Scan for the cell matching the given text and deliver its [X, Y] coordinate at center. 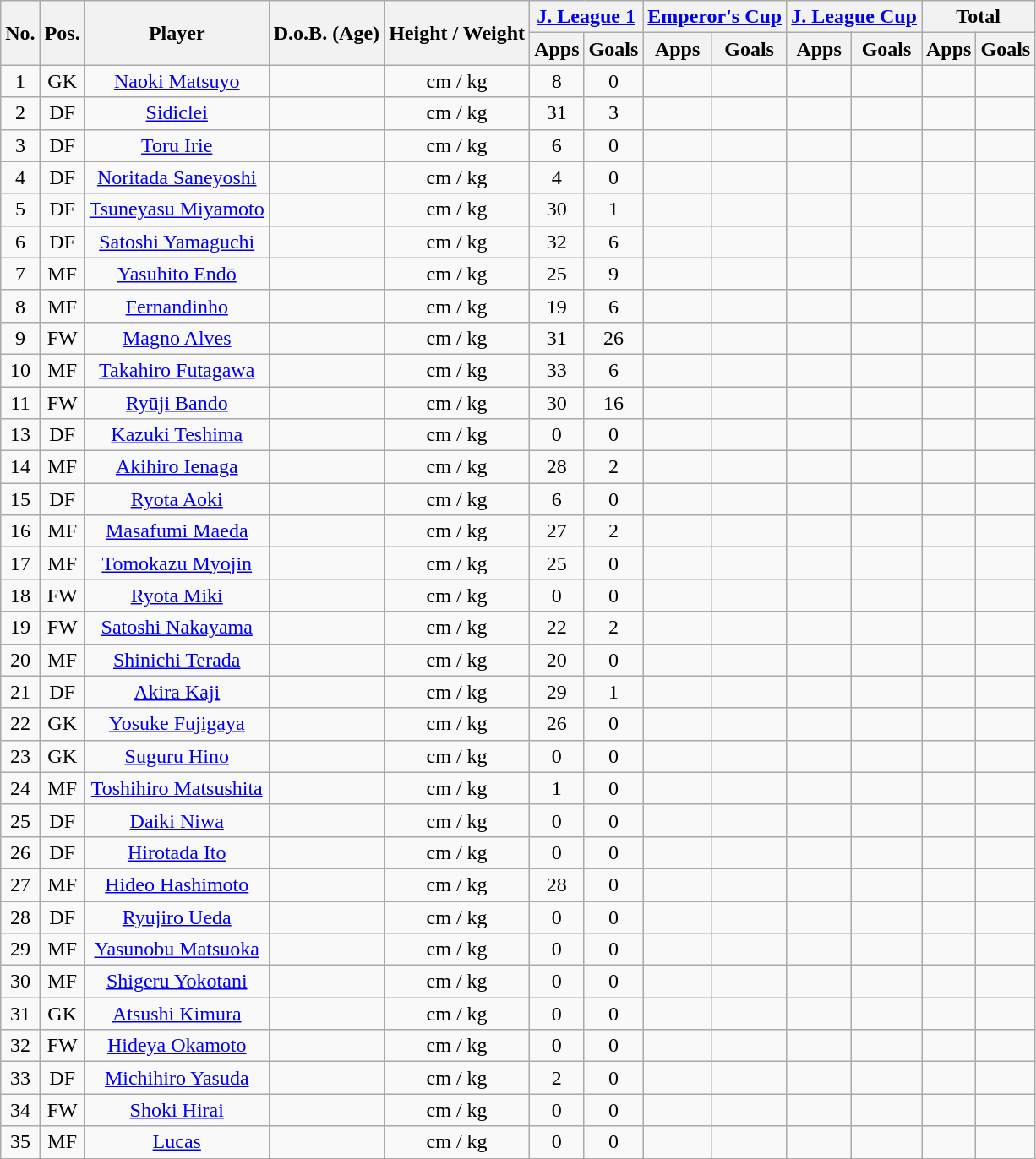
No. [20, 33]
Sidiclei [177, 113]
Ryūji Bando [177, 403]
Akihiro Ienaga [177, 467]
Tomokazu Myojin [177, 563]
17 [20, 563]
Hirotada Ito [177, 852]
Suguru Hino [177, 756]
21 [20, 692]
7 [20, 274]
Yasunobu Matsuoka [177, 950]
Daiki Niwa [177, 820]
J. League Cup [854, 17]
Masafumi Maeda [177, 531]
23 [20, 756]
Ryota Miki [177, 596]
10 [20, 370]
Akira Kaji [177, 692]
13 [20, 435]
Shigeru Yokotani [177, 982]
Yosuke Fujigaya [177, 724]
Hideo Hashimoto [177, 884]
24 [20, 788]
Satoshi Yamaguchi [177, 242]
Michihiro Yasuda [177, 1078]
Ryujiro Ueda [177, 917]
Hideya Okamoto [177, 1046]
Lucas [177, 1142]
Shinichi Terada [177, 660]
18 [20, 596]
Pos. [63, 33]
Fernandinho [177, 306]
Toshihiro Matsushita [177, 788]
Player [177, 33]
34 [20, 1110]
11 [20, 403]
Toru Irie [177, 145]
D.o.B. (Age) [326, 33]
15 [20, 499]
Shoki Hirai [177, 1110]
Emperor's Cup [715, 17]
Atsushi Kimura [177, 1014]
35 [20, 1142]
Yasuhito Endō [177, 274]
5 [20, 209]
Satoshi Nakayama [177, 628]
Magno Alves [177, 338]
Naoki Matsuyo [177, 81]
14 [20, 467]
Takahiro Futagawa [177, 370]
J. League 1 [586, 17]
Height / Weight [457, 33]
Total [978, 17]
Kazuki Teshima [177, 435]
Ryota Aoki [177, 499]
Noritada Saneyoshi [177, 177]
Tsuneyasu Miyamoto [177, 209]
